Locate the cell with the specified text and output its [X, Y] center coordinate. 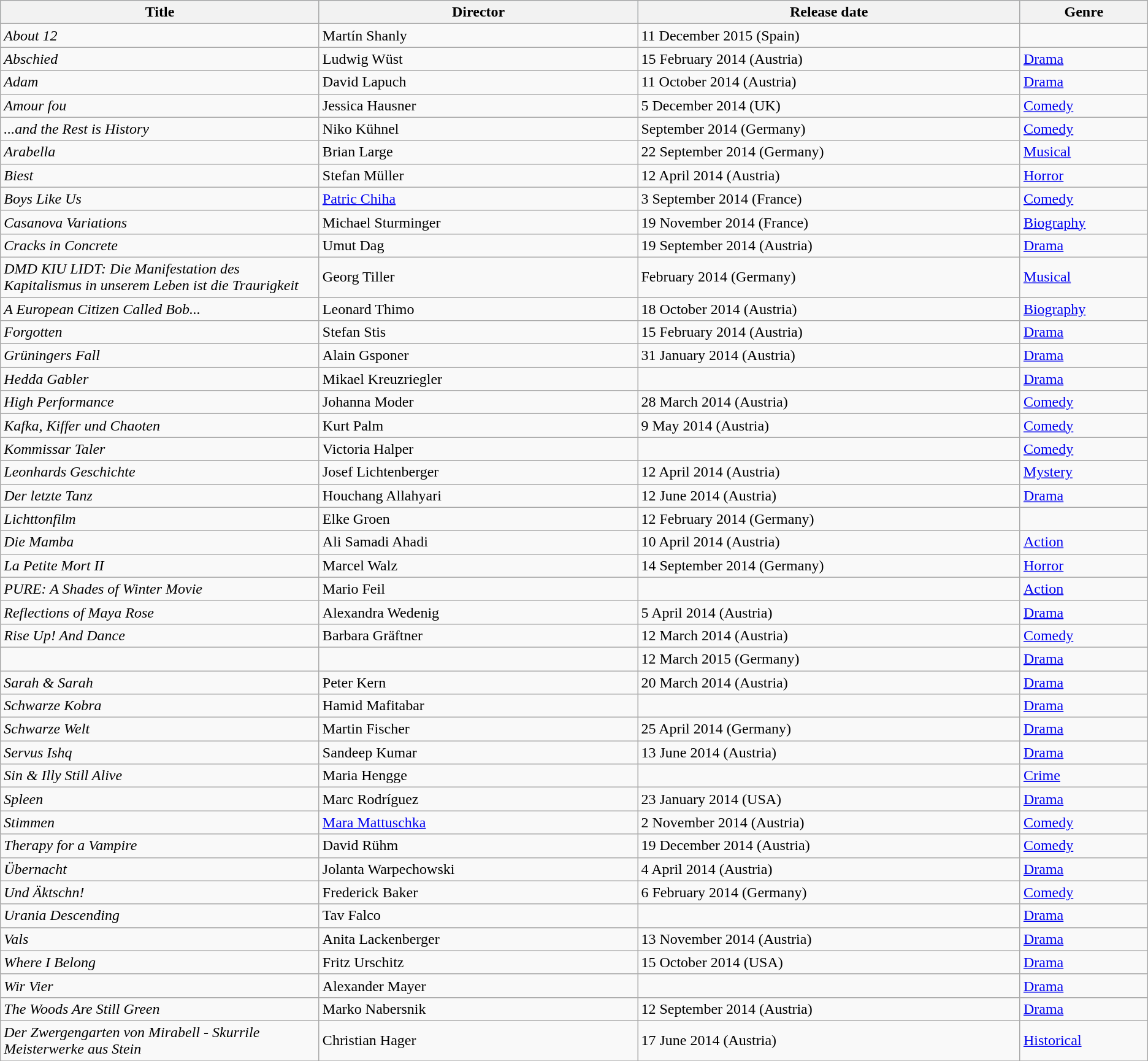
11 October 2014 (Austria) [829, 82]
Sandeep Kumar [478, 753]
31 January 2014 (Austria) [829, 356]
Josef Lichtenberger [478, 472]
13 November 2014 (Austria) [829, 939]
Kurt Palm [478, 426]
23 January 2014 (USA) [829, 799]
Fritz Urschitz [478, 962]
Martín Shanly [478, 36]
Alexandra Wedenig [478, 612]
Where I Belong [160, 962]
Barbara Gräftner [478, 635]
Genre [1084, 12]
Johanna Moder [478, 402]
19 September 2014 (Austria) [829, 245]
22 September 2014 (Germany) [829, 152]
A European Citizen Called Bob... [160, 308]
High Performance [160, 402]
Marcel Walz [478, 565]
Therapy for a Vampire [160, 846]
Forgotten [160, 332]
6 February 2014 (Germany) [829, 892]
Director [478, 12]
Hamid Mafitabar [478, 706]
September 2014 (Germany) [829, 129]
Brian Large [478, 152]
Servus Ishq [160, 753]
February 2014 (Germany) [829, 277]
Cracks in Concrete [160, 245]
...and the Rest is History [160, 129]
Niko Kühnel [478, 129]
25 April 2014 (Germany) [829, 729]
Jessica Hausner [478, 105]
Maria Hengge [478, 776]
Marko Nabersnik [478, 1009]
About 12 [160, 36]
Boys Like Us [160, 199]
Adam [160, 82]
Wir Vier [160, 986]
Mystery [1084, 472]
13 June 2014 (Austria) [829, 753]
Mara Mattuschka [478, 822]
Alexander Mayer [478, 986]
Reflections of Maya Rose [160, 612]
9 May 2014 (Austria) [829, 426]
Übernacht [160, 869]
10 April 2014 (Austria) [829, 542]
David Lapuch [478, 82]
19 December 2014 (Austria) [829, 846]
DMD KIU LIDT: Die Manifestation des Kapitalismus in unserem Leben ist die Traurigkeit [160, 277]
Release date [829, 12]
Mario Feil [478, 589]
Casanova Variations [160, 222]
Christian Hager [478, 1040]
Jolanta Warpechowski [478, 869]
PURE: A Shades of Winter Movie [160, 589]
Victoria Halper [478, 449]
Frederick Baker [478, 892]
28 March 2014 (Austria) [829, 402]
Tav Falco [478, 916]
Der letzte Tanz [160, 496]
Alain Gsponer [478, 356]
Georg Tiller [478, 277]
Schwarze Kobra [160, 706]
Stimmen [160, 822]
Kafka, Kiffer und Chaoten [160, 426]
Spleen [160, 799]
12 March 2014 (Austria) [829, 635]
Sarah & Sarah [160, 683]
2 November 2014 (Austria) [829, 822]
Michael Sturminger [478, 222]
Hedda Gabler [160, 379]
Abschied [160, 59]
Anita Lackenberger [478, 939]
12 June 2014 (Austria) [829, 496]
Houchang Allahyari [478, 496]
Schwarze Welt [160, 729]
Peter Kern [478, 683]
Umut Dag [478, 245]
Und Äktschn! [160, 892]
La Petite Mort II [160, 565]
12 February 2014 (Germany) [829, 519]
Ali Samadi Ahadi [478, 542]
14 September 2014 (Germany) [829, 565]
Amour fou [160, 105]
Patric Chiha [478, 199]
Elke Groen [478, 519]
11 December 2015 (Spain) [829, 36]
Urania Descending [160, 916]
20 March 2014 (Austria) [829, 683]
12 March 2015 (Germany) [829, 659]
The Woods Are Still Green [160, 1009]
18 October 2014 (Austria) [829, 308]
Mikael Kreuzriegler [478, 379]
Marc Rodríguez [478, 799]
Crime [1084, 776]
David Rühm [478, 846]
17 June 2014 (Austria) [829, 1040]
Die Mamba [160, 542]
Kommissar Taler [160, 449]
Historical [1084, 1040]
5 December 2014 (UK) [829, 105]
Arabella [160, 152]
4 April 2014 (Austria) [829, 869]
19 November 2014 (France) [829, 222]
Leonard Thimo [478, 308]
3 September 2014 (France) [829, 199]
Der Zwergengarten von Mirabell - Skurrile Meisterwerke aus Stein [160, 1040]
15 October 2014 (USA) [829, 962]
Biest [160, 175]
Stefan Stis [478, 332]
Martin Fischer [478, 729]
5 April 2014 (Austria) [829, 612]
Stefan Müller [478, 175]
12 September 2014 (Austria) [829, 1009]
Ludwig Wüst [478, 59]
Title [160, 12]
Grüningers Fall [160, 356]
Sin & Illy Still Alive [160, 776]
Vals [160, 939]
Rise Up! And Dance [160, 635]
Lichttonfilm [160, 519]
Leonhards Geschichte [160, 472]
